Identify which cell holds the provided text, then report its [x, y] central coordinate. 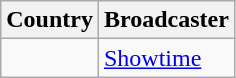
Country [50, 20]
Broadcaster [166, 20]
Showtime [166, 58]
